Detect which cell encompasses the target text, then output its [X, Y] center coordinate. 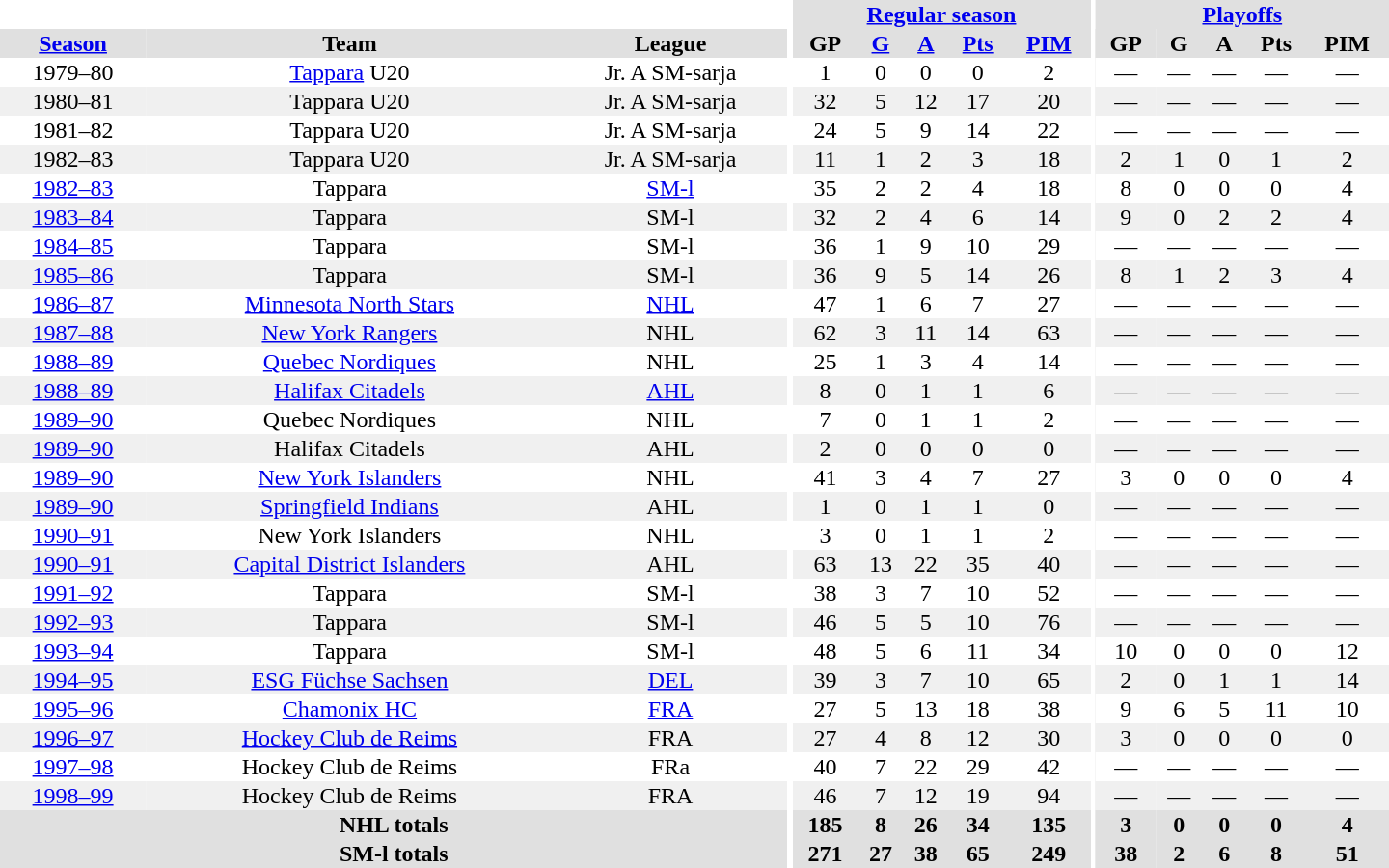
76 [1049, 622]
1984–85 [73, 246]
1985–86 [73, 275]
New York Rangers [349, 333]
51 [1347, 854]
20 [1049, 101]
39 [826, 680]
1995–96 [73, 709]
52 [1049, 593]
24 [826, 130]
1993–94 [73, 651]
1983–84 [73, 217]
1997–98 [73, 767]
SM-l totals [394, 854]
NHL totals [394, 825]
1992–93 [73, 622]
94 [1049, 796]
1987–88 [73, 333]
FRa [671, 767]
Chamonix HC [349, 709]
47 [826, 304]
Regular season [941, 14]
185 [826, 825]
48 [826, 651]
1980–81 [73, 101]
Capital District Islanders [349, 564]
Minnesota North Stars [349, 304]
42 [1049, 767]
135 [1049, 825]
1986–87 [73, 304]
25 [826, 362]
1981–82 [73, 130]
Team [349, 43]
62 [826, 333]
Season [73, 43]
1996–97 [73, 738]
19 [978, 796]
DEL [671, 680]
30 [1049, 738]
1998–99 [73, 796]
249 [1049, 854]
ESG Füchse Sachsen [349, 680]
1979–80 [73, 72]
271 [826, 854]
41 [826, 477]
League [671, 43]
Springfield Indians [349, 506]
Playoffs [1242, 14]
1994–95 [73, 680]
17 [978, 101]
1991–92 [73, 593]
